Return the [x, y] coordinate for the center point of the cell that contains the specified text.  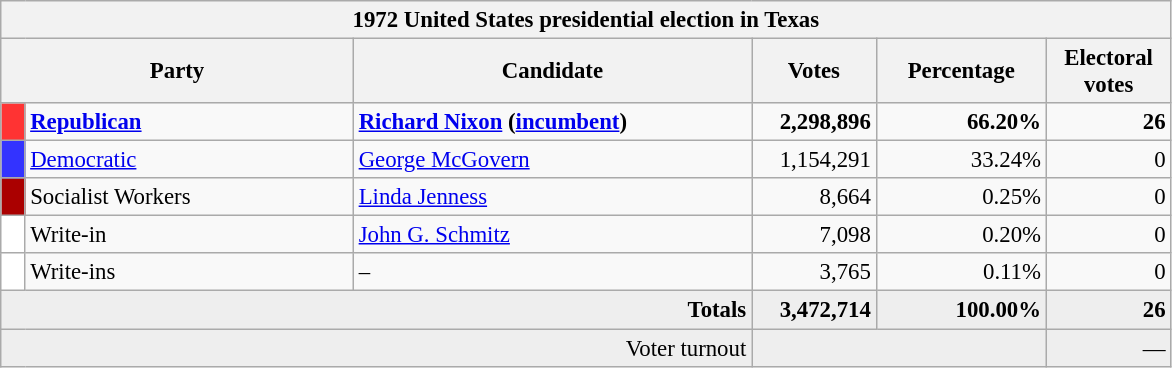
1,154,291 [814, 160]
0.20% [961, 235]
Write-in [189, 235]
66.20% [961, 122]
Linda Jenness [552, 197]
0.25% [961, 197]
Socialist Workers [189, 197]
Candidate [552, 72]
33.24% [961, 160]
Totals [376, 310]
Electoral votes [1108, 72]
Republican [189, 122]
7,098 [814, 235]
Write-ins [189, 273]
8,664 [814, 197]
Percentage [961, 72]
Democratic [189, 160]
0.11% [961, 273]
Party [178, 72]
George McGovern [552, 160]
– [552, 273]
3,472,714 [814, 310]
Votes [814, 72]
1972 United States presidential election in Texas [586, 20]
Voter turnout [376, 348]
— [1108, 348]
3,765 [814, 273]
2,298,896 [814, 122]
Richard Nixon (incumbent) [552, 122]
John G. Schmitz [552, 235]
100.00% [961, 310]
